Return (x, y) of the center of cell containing provided text 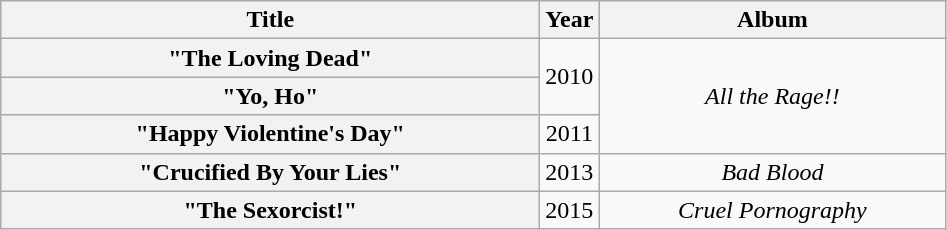
All the Rage!! (772, 96)
2011 (570, 134)
2013 (570, 172)
"The Sexorcist!" (270, 210)
Title (270, 20)
2015 (570, 210)
"Yo, Ho" (270, 96)
"Crucified By Your Lies" (270, 172)
Year (570, 20)
2010 (570, 77)
Cruel Pornography (772, 210)
Bad Blood (772, 172)
"Happy Violentine's Day" (270, 134)
"The Loving Dead" (270, 58)
Album (772, 20)
